Capture the cell that displays the provided text and extract its (x, y) central coordinate. 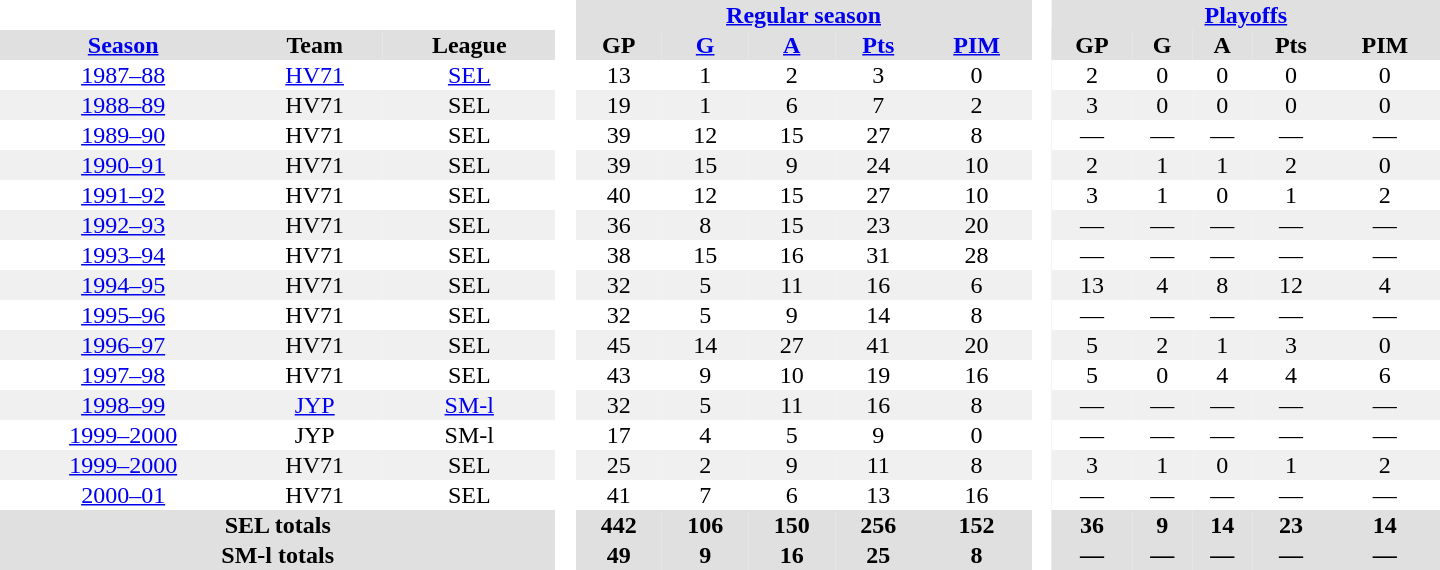
49 (618, 555)
152 (977, 525)
43 (618, 375)
106 (706, 525)
Playoffs (1246, 15)
1992–93 (123, 225)
1996–97 (123, 345)
League (469, 45)
40 (618, 195)
2000–01 (123, 495)
1997–98 (123, 375)
SEL totals (278, 525)
1987–88 (123, 75)
1995–96 (123, 315)
1989–90 (123, 135)
Regular season (803, 15)
1998–99 (123, 405)
SM-l totals (278, 555)
1993–94 (123, 255)
442 (618, 525)
Team (314, 45)
1991–92 (123, 195)
28 (977, 255)
Season (123, 45)
1988–89 (123, 105)
150 (792, 525)
24 (878, 165)
256 (878, 525)
1994–95 (123, 285)
31 (878, 255)
17 (618, 435)
45 (618, 345)
38 (618, 255)
1990–91 (123, 165)
